Identify which cell holds the provided text, then report its (x, y) central coordinate. 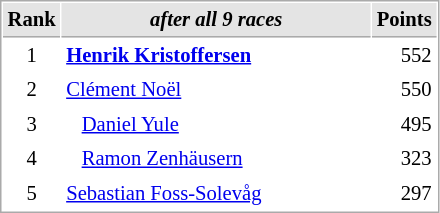
552 (404, 56)
495 (404, 124)
2 (32, 90)
3 (32, 124)
4 (32, 158)
550 (404, 90)
5 (32, 194)
Rank (32, 20)
Henrik Kristoffersen (216, 56)
Points (404, 20)
323 (404, 158)
Sebastian Foss-Solevåg (216, 194)
Ramon Zenhäusern (216, 158)
Clément Noël (216, 90)
after all 9 races (216, 20)
297 (404, 194)
Daniel Yule (216, 124)
1 (32, 56)
